Capture the cell that displays the provided text and extract its [x, y] central coordinate. 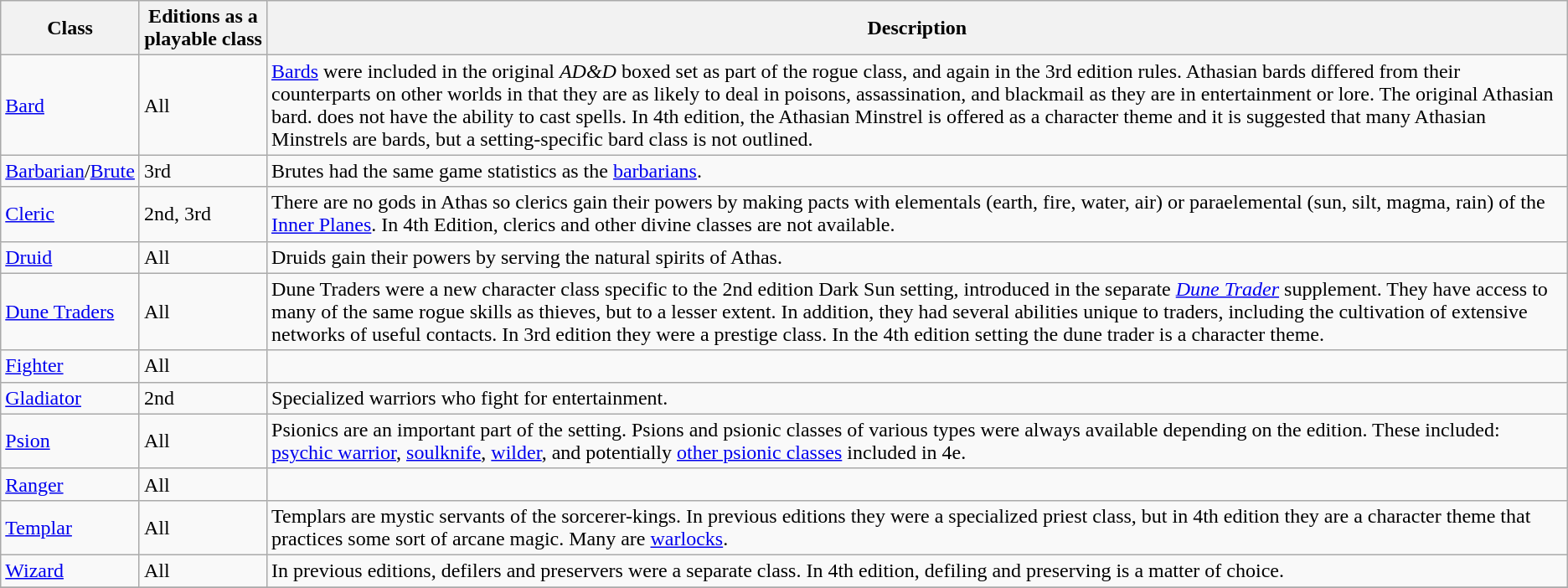
Description [918, 28]
Ranger [70, 484]
Gladiator [70, 398]
Fighter [70, 366]
Dune Traders [70, 312]
Psion [70, 441]
Specialized warriors who fight for entertainment. [918, 398]
Wizard [70, 570]
Cleric [70, 214]
Druids gain their powers by serving the natural spirits of Athas. [918, 257]
Barbarian/Brute [70, 171]
2nd [203, 398]
In previous editions, defilers and preservers were a separate class. In 4th edition, defiling and preserving is a matter of choice. [918, 570]
Class [70, 28]
Bard [70, 106]
Editions as a playable class [203, 28]
Templar [70, 528]
Brutes had the same game statistics as the barbarians. [918, 171]
2nd, 3rd [203, 214]
3rd [203, 171]
Druid [70, 257]
